Provide the [x, y] coordinate of the cell's center where the given text is located.  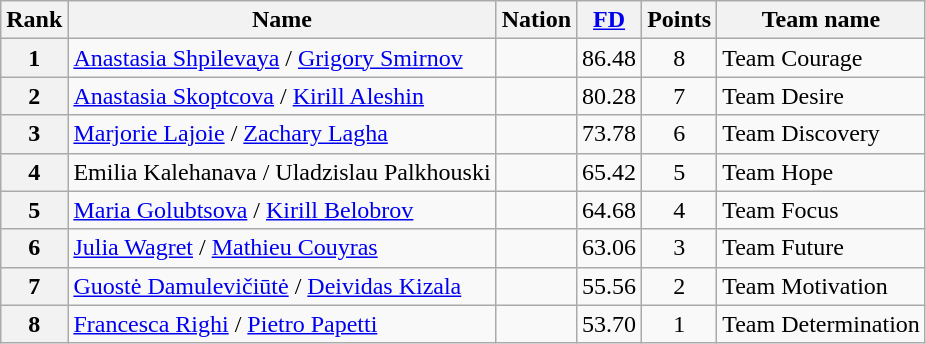
Marjorie Lajoie / Zachary Lagha [282, 134]
73.78 [610, 134]
Team Desire [822, 96]
86.48 [610, 58]
Nation [536, 20]
Points [680, 20]
Francesca Righi / Pietro Papetti [282, 324]
Team name [822, 20]
65.42 [610, 172]
Maria Golubtsova / Kirill Belobrov [282, 210]
Team Future [822, 248]
Team Motivation [822, 286]
55.56 [610, 286]
Team Hope [822, 172]
64.68 [610, 210]
FD [610, 20]
80.28 [610, 96]
53.70 [610, 324]
Anastasia Skoptcova / Kirill Aleshin [282, 96]
Team Courage [822, 58]
Team Determination [822, 324]
Team Focus [822, 210]
Anastasia Shpilevaya / Grigory Smirnov [282, 58]
Julia Wagret / Mathieu Couyras [282, 248]
Emilia Kalehanava / Uladzislau Palkhouski [282, 172]
Rank [34, 20]
Name [282, 20]
Guostė Damulevičiūtė / Deividas Kizala [282, 286]
63.06 [610, 248]
Team Discovery [822, 134]
